Locate the cell with the specified text and output its (x, y) center coordinate. 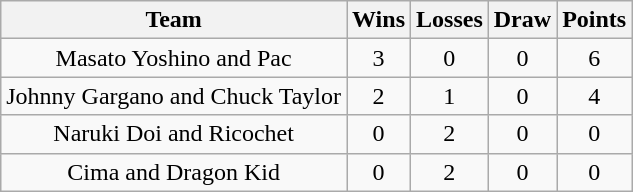
3 (379, 58)
Johnny Gargano and Chuck Taylor (174, 96)
Losses (450, 20)
Wins (379, 20)
Cima and Dragon Kid (174, 172)
4 (594, 96)
Team (174, 20)
Naruki Doi and Ricochet (174, 134)
1 (450, 96)
6 (594, 58)
Masato Yoshino and Pac (174, 58)
Draw (522, 20)
Points (594, 20)
